Pinpoint the cell where the given text exists, returning its (x, y) midpoint coordinate. 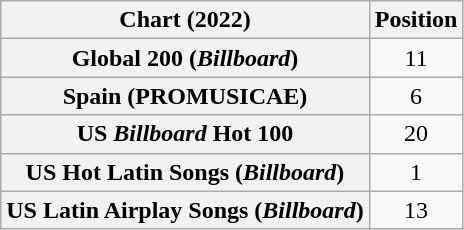
13 (416, 210)
20 (416, 134)
11 (416, 58)
Global 200 (Billboard) (185, 58)
Spain (PROMUSICAE) (185, 96)
US Latin Airplay Songs (Billboard) (185, 210)
Position (416, 20)
1 (416, 172)
Chart (2022) (185, 20)
US Hot Latin Songs (Billboard) (185, 172)
US Billboard Hot 100 (185, 134)
6 (416, 96)
